Determine the (x, y) coordinate at the center of the cell enclosing the given text.  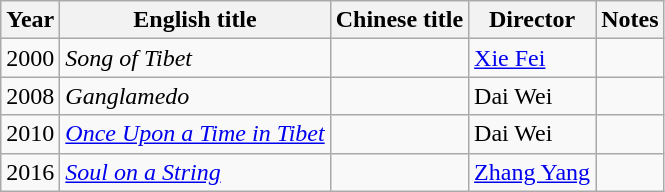
Ganglamedo (195, 96)
Chinese title (399, 20)
2008 (30, 96)
Zhang Yang (532, 172)
English title (195, 20)
Director (532, 20)
2000 (30, 58)
Xie Fei (532, 58)
2010 (30, 134)
Notes (630, 20)
Soul on a String (195, 172)
2016 (30, 172)
Once Upon a Time in Tibet (195, 134)
Year (30, 20)
Song of Tibet (195, 58)
